Provide the (X, Y) coordinate of the cell's center where the given text is located.  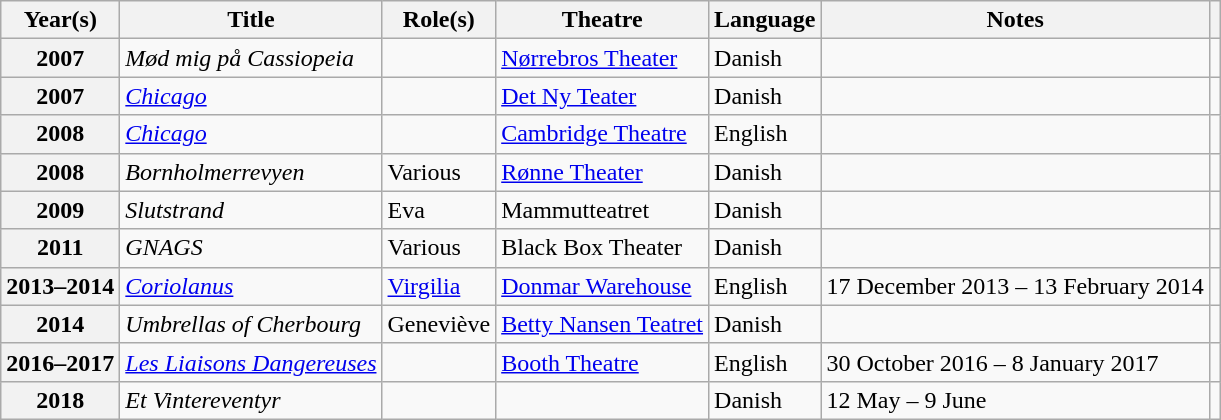
Geneviève (439, 324)
Mød mig på Cassiopeia (251, 58)
Eva (439, 210)
2018 (60, 400)
Mammutteatret (602, 210)
Slutstrand (251, 210)
Language (765, 20)
Umbrellas of Cherbourg (251, 324)
2009 (60, 210)
Bornholmerrevyen (251, 172)
Betty Nansen Teatret (602, 324)
Theatre (602, 20)
Et Vintereventyr (251, 400)
Virgilia (439, 286)
Booth Theatre (602, 362)
Cambridge Theatre (602, 134)
Title (251, 20)
2011 (60, 248)
Notes (1015, 20)
2013–2014 (60, 286)
30 October 2016 – 8 January 2017 (1015, 362)
2016–2017 (60, 362)
17 December 2013 – 13 February 2014 (1015, 286)
Black Box Theater (602, 248)
GNAGS (251, 248)
Det Ny Teater (602, 96)
12 May – 9 June (1015, 400)
Rønne Theater (602, 172)
Les Liaisons Dangereuses (251, 362)
Donmar Warehouse (602, 286)
Nørrebros Theater (602, 58)
Coriolanus (251, 286)
2014 (60, 324)
Role(s) (439, 20)
Year(s) (60, 20)
